For the text-containing cell, return its midpoint in [x, y] coordinate format. 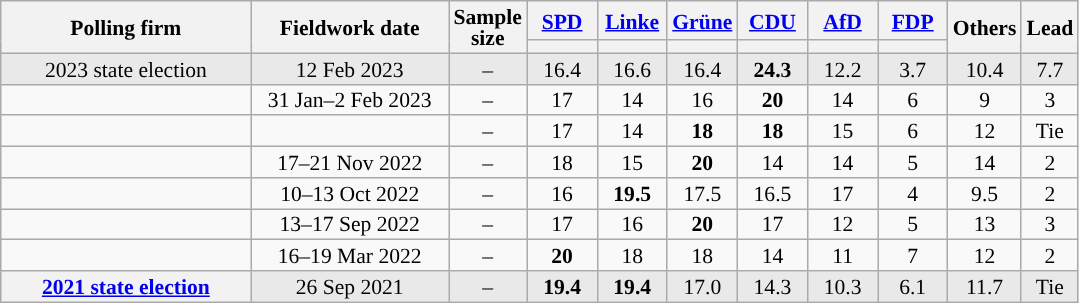
16.6 [632, 68]
2021 state election [126, 286]
24.3 [772, 68]
17.5 [702, 194]
4 [913, 194]
16–19 Mar 2022 [350, 256]
13 [985, 224]
Linke [632, 20]
7.7 [1050, 68]
9 [985, 100]
13–17 Sep 2022 [350, 224]
Lead [1050, 27]
7 [913, 256]
Polling firm [126, 27]
11 [842, 256]
14.3 [772, 286]
10.3 [842, 286]
9.5 [985, 194]
10–13 Oct 2022 [350, 194]
11.7 [985, 286]
17–21 Nov 2022 [350, 162]
Samplesize [487, 27]
Grüne [702, 20]
2023 state election [126, 68]
FDP [913, 20]
3.7 [913, 68]
CDU [772, 20]
12.2 [842, 68]
31 Jan–2 Feb 2023 [350, 100]
Others [985, 27]
26 Sep 2021 [350, 286]
SPD [562, 20]
6.1 [913, 286]
16.5 [772, 194]
Fieldwork date [350, 27]
19.5 [632, 194]
10.4 [985, 68]
12 Feb 2023 [350, 68]
AfD [842, 20]
17.0 [702, 286]
